Identify which cell holds the provided text, then report its [x, y] central coordinate. 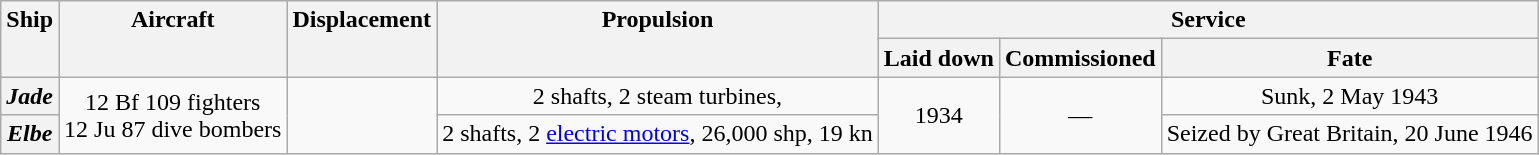
Jade [30, 96]
Displacement [362, 39]
2 shafts, 2 electric motors, 26,000 shp, 19 kn [658, 134]
1934 [938, 115]
— [1080, 115]
Seized by Great Britain, 20 June 1946 [1350, 134]
2 shafts, 2 steam turbines, [658, 96]
Elbe [30, 134]
Service [1208, 20]
Aircraft [173, 39]
Commissioned [1080, 58]
Ship [30, 39]
Propulsion [658, 39]
12 Bf 109 fighters12 Ju 87 dive bombers [173, 115]
Laid down [938, 58]
Sunk, 2 May 1943 [1350, 96]
Fate [1350, 58]
